Capture the cell that displays the provided text and extract its (x, y) central coordinate. 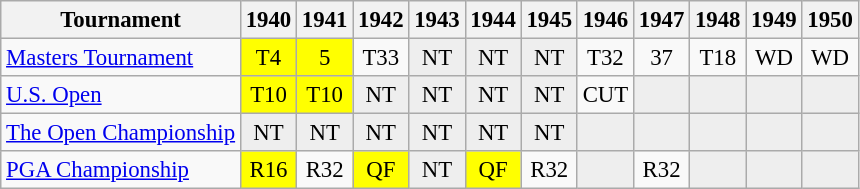
T33 (381, 58)
T32 (605, 58)
1945 (549, 20)
1947 (661, 20)
37 (661, 58)
1942 (381, 20)
Masters Tournament (121, 58)
1943 (437, 20)
1950 (830, 20)
Tournament (121, 20)
1948 (718, 20)
1946 (605, 20)
U.S. Open (121, 95)
PGA Championship (121, 170)
R16 (268, 170)
T18 (718, 58)
5 (325, 58)
The Open Championship (121, 133)
1940 (268, 20)
1941 (325, 20)
1944 (493, 20)
CUT (605, 95)
1949 (774, 20)
T4 (268, 58)
